From the cell containing the given text, extract its center point as [X, Y] coordinate. 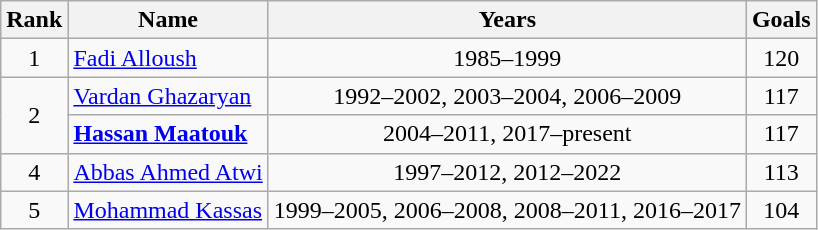
4 [34, 172]
113 [781, 172]
2 [34, 115]
Years [507, 20]
Hassan Maatouk [168, 134]
Abbas Ahmed Atwi [168, 172]
1 [34, 58]
1999–2005, 2006–2008, 2008–2011, 2016–2017 [507, 210]
Fadi Alloush [168, 58]
1992–2002, 2003–2004, 2006–2009 [507, 96]
Goals [781, 20]
104 [781, 210]
2004–2011, 2017–present [507, 134]
5 [34, 210]
Name [168, 20]
Mohammad Kassas [168, 210]
120 [781, 58]
Rank [34, 20]
Vardan Ghazaryan [168, 96]
1997–2012, 2012–2022 [507, 172]
1985–1999 [507, 58]
